Scan for the cell matching the given text and deliver its (x, y) coordinate at center. 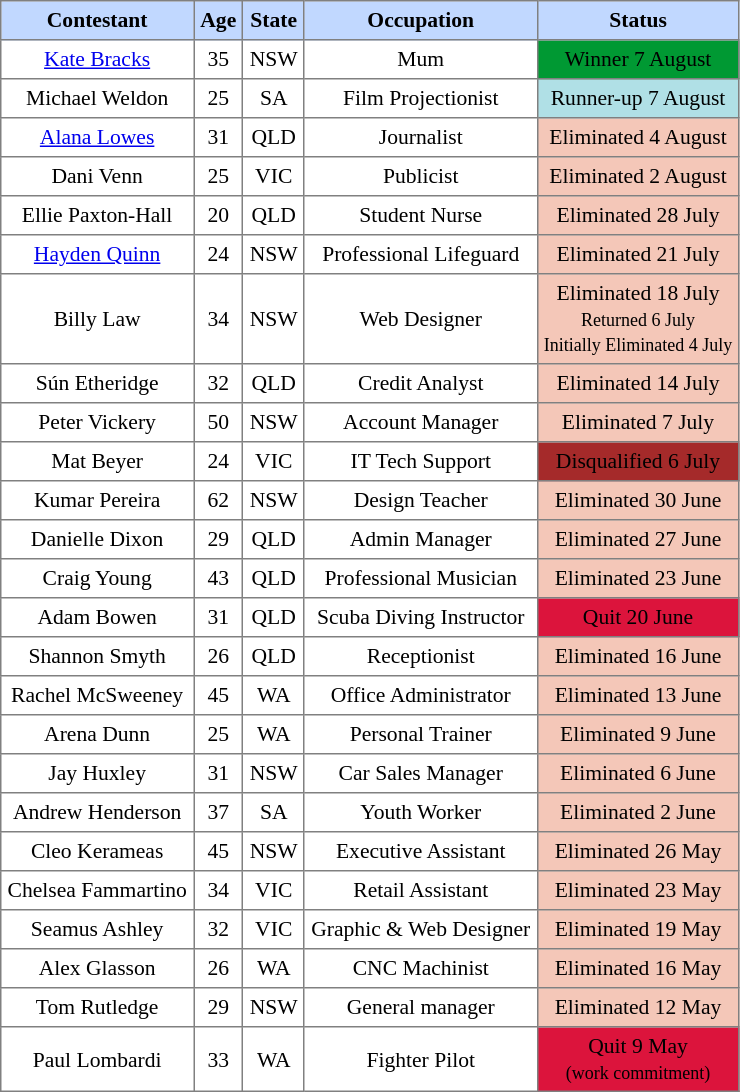
Chelsea Fammartino (98, 890)
Eliminated 28 July (638, 216)
Eliminated 4 August (638, 138)
Occupation (420, 20)
Admin Manager (420, 540)
Paul Lombardi (98, 1059)
20 (218, 216)
Account Manager (420, 422)
Eliminated 2 August (638, 176)
Student Nurse (420, 216)
Billy Law (98, 319)
Mum (420, 60)
62 (218, 500)
Eliminated 16 June (638, 656)
Craig Young (98, 578)
Kate Bracks (98, 60)
35 (218, 60)
Eliminated 7 July (638, 422)
Status (638, 20)
IT Tech Support (420, 462)
Journalist (420, 138)
37 (218, 812)
Eliminated 14 July (638, 384)
Eliminated 21 July (638, 254)
Office Administrator (420, 696)
Eliminated 30 June (638, 500)
Personal Trainer (420, 734)
Arena Dunn (98, 734)
Credit Analyst (420, 384)
Retail Assistant (420, 890)
Eliminated 6 June (638, 774)
Eliminated 12 May (638, 1008)
Graphic & Web Designer (420, 930)
33 (218, 1059)
State (274, 20)
Jay Huxley (98, 774)
Web Designer (420, 319)
Eliminated 18 JulyReturned 6 JulyInitially Eliminated 4 July (638, 319)
Eliminated 27 June (638, 540)
Design Teacher (420, 500)
Scuba Diving Instructor (420, 618)
Quit 20 June (638, 618)
Alex Glasson (98, 968)
Eliminated 19 May (638, 930)
Mat Beyer (98, 462)
Peter Vickery (98, 422)
Shannon Smyth (98, 656)
Cleo Kerameas (98, 852)
Age (218, 20)
Receptionist (420, 656)
Car Sales Manager (420, 774)
Alana Lowes (98, 138)
Quit 9 May (work commitment) (638, 1059)
Eliminated 2 June (638, 812)
50 (218, 422)
Sún Etheridge (98, 384)
General manager (420, 1008)
Kumar Pereira (98, 500)
Ellie Paxton-Hall (98, 216)
Winner 7 August (638, 60)
Eliminated 9 June (638, 734)
43 (218, 578)
Adam Bowen (98, 618)
Publicist (420, 176)
Contestant (98, 20)
Executive Assistant (420, 852)
Seamus Ashley (98, 930)
Eliminated 16 May (638, 968)
Professional Musician (420, 578)
Hayden Quinn (98, 254)
Tom Rutledge (98, 1008)
Fighter Pilot (420, 1059)
Danielle Dixon (98, 540)
Andrew Henderson (98, 812)
CNC Machinist (420, 968)
Film Projectionist (420, 98)
Eliminated 26 May (638, 852)
Michael Weldon (98, 98)
Eliminated 13 June (638, 696)
Professional Lifeguard (420, 254)
Eliminated 23 May (638, 890)
Youth Worker (420, 812)
Runner-up 7 August (638, 98)
Rachel McSweeney (98, 696)
Dani Venn (98, 176)
Eliminated 23 June (638, 578)
Disqualified 6 July (638, 462)
